Capture the cell that displays the provided text and extract its [X, Y] central coordinate. 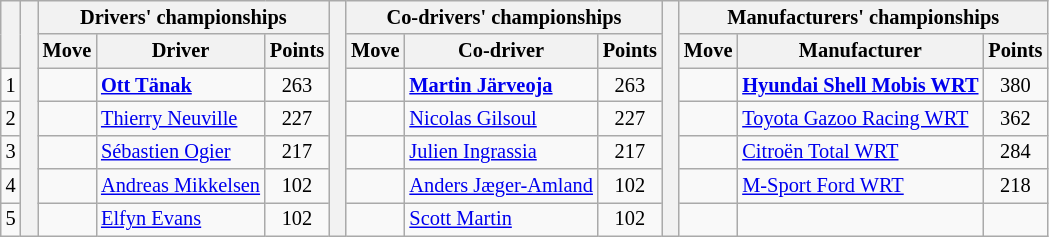
Nicolas Gilsoul [500, 118]
Drivers' championships [184, 17]
Citroën Total WRT [860, 152]
Hyundai Shell Mobis WRT [860, 85]
Thierry Neuville [180, 118]
1 [11, 85]
362 [1015, 118]
2 [11, 118]
Driver [180, 51]
3 [11, 152]
Co-drivers' championships [504, 17]
Sébastien Ogier [180, 152]
5 [11, 219]
Martin Järveoja [500, 85]
380 [1015, 85]
4 [11, 186]
284 [1015, 152]
Andreas Mikkelsen [180, 186]
Scott Martin [500, 219]
M-Sport Ford WRT [860, 186]
Manufacturer [860, 51]
Manufacturers' championships [863, 17]
Julien Ingrassia [500, 152]
Anders Jæger-Amland [500, 186]
Elfyn Evans [180, 219]
Co-driver [500, 51]
Toyota Gazoo Racing WRT [860, 118]
Ott Tänak [180, 85]
218 [1015, 186]
